Search for the cell housing the specified text and yield its (x, y) center coordinate. 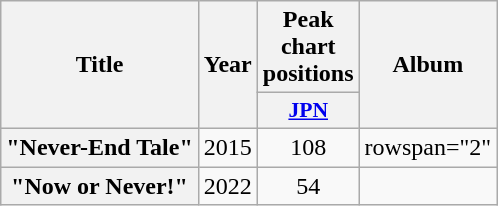
108 (308, 147)
2015 (228, 147)
rowspan="2" (428, 147)
2022 (228, 185)
Peak chartpositions (308, 47)
Title (100, 65)
Album (428, 65)
Year (228, 65)
JPN (308, 111)
54 (308, 185)
"Never-End Tale" (100, 147)
"Now or Never!" (100, 185)
